Detect which cell encompasses the target text, then output its [x, y] center coordinate. 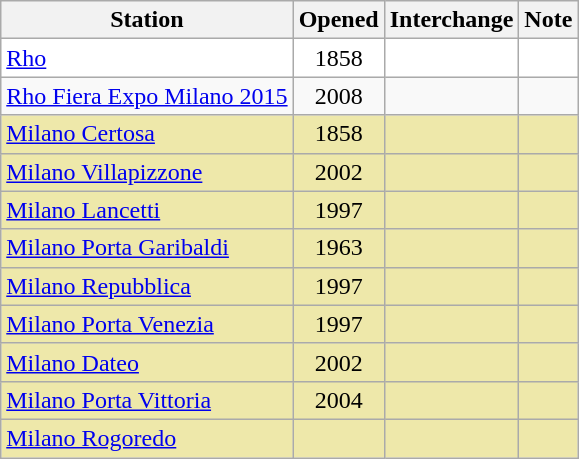
Opened [338, 20]
Milano Villapizzone [147, 172]
Milano Porta Garibaldi [147, 248]
Milano Porta Venezia [147, 324]
Station [147, 20]
2004 [338, 400]
1963 [338, 248]
Milano Certosa [147, 134]
2008 [338, 96]
Rho Fiera Expo Milano 2015 [147, 96]
Note [548, 20]
Milano Rogoredo [147, 438]
Milano Lancetti [147, 210]
Milano Repubblica [147, 286]
Interchange [452, 20]
Rho [147, 58]
Milano Dateo [147, 362]
Milano Porta Vittoria [147, 400]
